Scan for the cell matching the given text and deliver its (X, Y) coordinate at center. 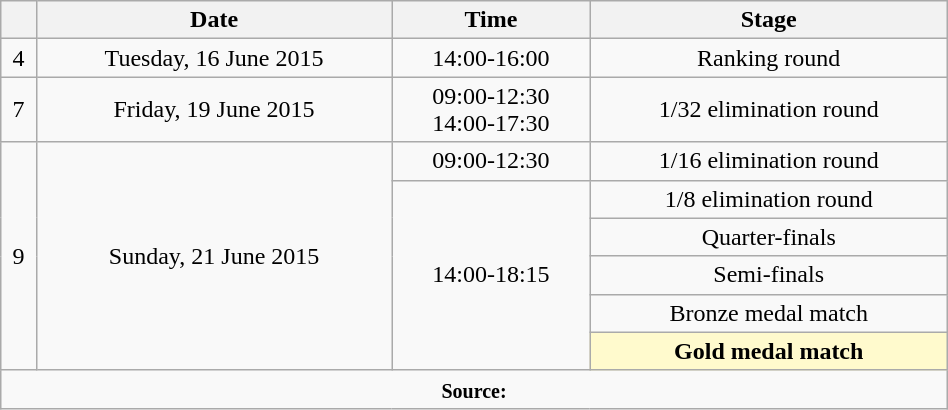
1/16 elimination round (768, 161)
Gold medal match (768, 351)
1/32 elimination round (768, 110)
14:00-16:00 (491, 58)
Semi-finals (768, 275)
9 (19, 256)
09:00-12:30 14:00-17:30 (491, 110)
Bronze medal match (768, 313)
Tuesday, 16 June 2015 (214, 58)
Source: (474, 389)
Quarter-finals (768, 237)
Stage (768, 20)
7 (19, 110)
4 (19, 58)
Friday, 19 June 2015 (214, 110)
Sunday, 21 June 2015 (214, 256)
1/8 elimination round (768, 199)
14:00-18:15 (491, 275)
Ranking round (768, 58)
Date (214, 20)
09:00-12:30 (491, 161)
Time (491, 20)
